Return the [x, y] coordinate for the center point of the cell that contains the specified text.  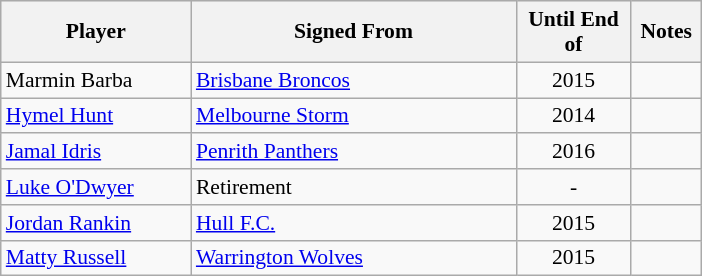
Brisbane Broncos [354, 80]
- [574, 187]
Jamal Idris [96, 152]
Penrith Panthers [354, 152]
Warrington Wolves [354, 258]
Hull F.C. [354, 223]
Until End of [574, 32]
Hymel Hunt [96, 116]
2014 [574, 116]
Marmin Barba [96, 80]
Retirement [354, 187]
Notes [666, 32]
2016 [574, 152]
Melbourne Storm [354, 116]
Player [96, 32]
Jordan Rankin [96, 223]
Luke O'Dwyer [96, 187]
Signed From [354, 32]
Matty Russell [96, 258]
